Detect which cell encompasses the target text, then output its [X, Y] center coordinate. 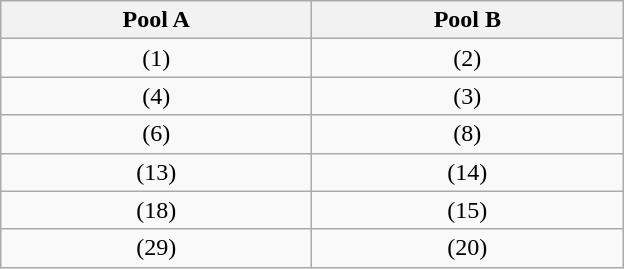
(4) [156, 96]
(8) [468, 134]
(6) [156, 134]
(13) [156, 172]
(15) [468, 210]
(3) [468, 96]
(29) [156, 248]
Pool B [468, 20]
(18) [156, 210]
(20) [468, 248]
(14) [468, 172]
Pool A [156, 20]
(1) [156, 58]
(2) [468, 58]
